Return the [X, Y] coordinate for the center point of the cell that contains the specified text.  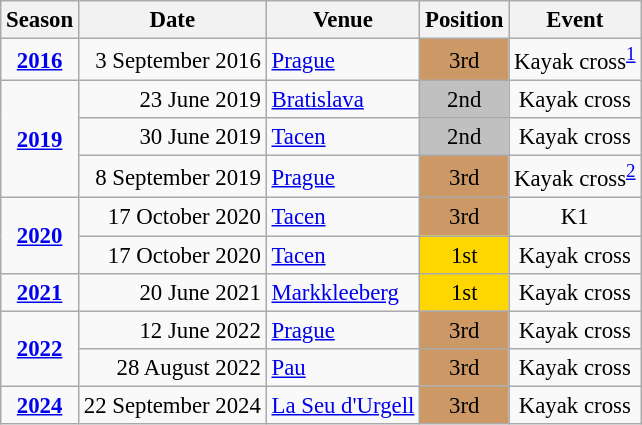
Bratislava [342, 100]
3 September 2016 [172, 60]
22 September 2024 [172, 405]
Pau [342, 367]
Date [172, 20]
La Seu d'Urgell [342, 405]
2021 [40, 292]
28 August 2022 [172, 367]
Kayak cross2 [575, 177]
2019 [40, 140]
2024 [40, 405]
Venue [342, 20]
12 June 2022 [172, 330]
8 September 2019 [172, 177]
2016 [40, 60]
Markkleeberg [342, 292]
Position [464, 20]
K1 [575, 217]
20 June 2021 [172, 292]
30 June 2019 [172, 137]
23 June 2019 [172, 100]
2020 [40, 236]
2022 [40, 348]
Season [40, 20]
Kayak cross1 [575, 60]
Event [575, 20]
